Provide the (x, y) coordinate of the cell's center where the given text is located.  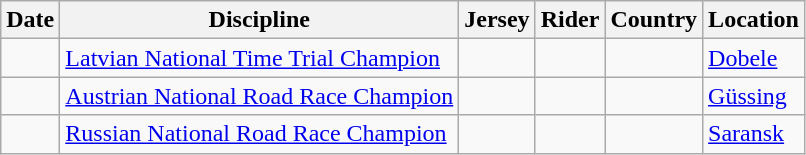
Saransk (754, 134)
Location (754, 20)
Russian National Road Race Champion (260, 134)
Güssing (754, 96)
Austrian National Road Race Champion (260, 96)
Dobele (754, 58)
Rider (570, 20)
Jersey (497, 20)
Discipline (260, 20)
Latvian National Time Trial Champion (260, 58)
Date (30, 20)
Country (654, 20)
